Provide the [x, y] coordinate of the cell's center where the given text is located.  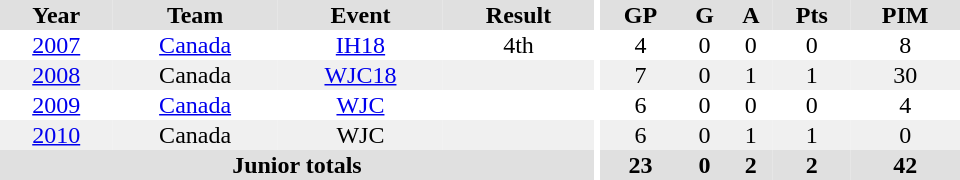
Pts [812, 15]
PIM [905, 15]
GP [640, 15]
A [750, 15]
2009 [56, 105]
WJC18 [360, 75]
7 [640, 75]
23 [640, 165]
2010 [56, 135]
Event [360, 15]
2007 [56, 45]
G [705, 15]
42 [905, 165]
8 [905, 45]
30 [905, 75]
IH18 [360, 45]
Team [194, 15]
Junior totals [297, 165]
2008 [56, 75]
Year [56, 15]
4th [518, 45]
Result [518, 15]
